For the text-containing cell, return its midpoint in (x, y) coordinate format. 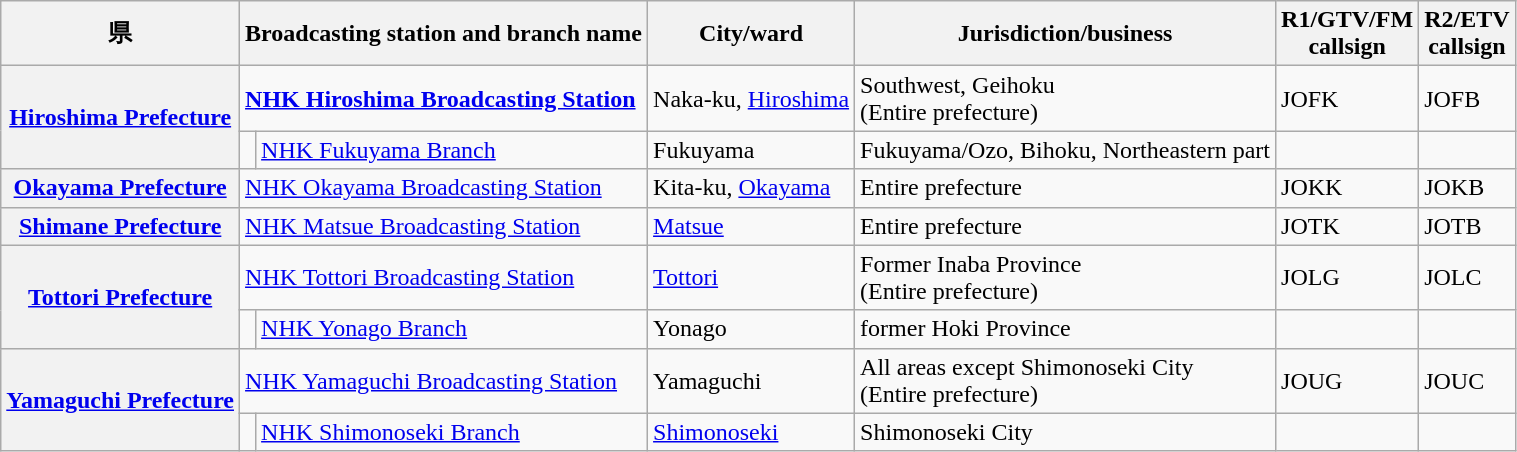
Naka-ku, Hiroshima (752, 98)
JOTK (1348, 226)
JOUG (1348, 380)
R2/ETVcallsign (1467, 34)
NHK Shimonoseki Branch (452, 432)
NHK Yamaguchi Broadcasting Station (444, 380)
Shimonoseki (752, 432)
県 (120, 34)
NHK Tottori Broadcasting Station (444, 278)
former Hoki Province (1066, 329)
Fukuyama (752, 150)
Jurisdiction/business (1066, 34)
NHK Matsue Broadcasting Station (444, 226)
Yonago (752, 329)
Shimane Prefecture (120, 226)
JOLG (1348, 278)
NHK Yonago Branch (452, 329)
NHK Okayama Broadcasting Station (444, 188)
NHK Hiroshima Broadcasting Station (444, 98)
Yamaguchi Prefecture (120, 400)
JOKB (1467, 188)
NHK Fukuyama Branch (452, 150)
JOFB (1467, 98)
Hiroshima Prefecture (120, 118)
JOLC (1467, 278)
Tottori (752, 278)
JOUC (1467, 380)
Kita-ku, Okayama (752, 188)
Shimonoseki City (1066, 432)
JOTB (1467, 226)
Former Inaba Province(Entire prefecture) (1066, 278)
All areas except Shimonoseki City(Entire prefecture) (1066, 380)
Broadcasting station and branch name (444, 34)
Fukuyama/Ozo, Bihoku, Northeastern part (1066, 150)
Matsue (752, 226)
R1/GTV/FMcallsign (1348, 34)
Okayama Prefecture (120, 188)
JOKK (1348, 188)
Yamaguchi (752, 380)
Tottori Prefecture (120, 296)
Southwest, Geihoku(Entire prefecture) (1066, 98)
City/ward (752, 34)
JOFK (1348, 98)
